Detect which cell encompasses the target text, then output its [X, Y] center coordinate. 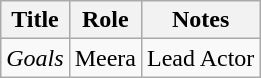
Goals [35, 58]
Role [105, 20]
Lead Actor [201, 58]
Title [35, 20]
Notes [201, 20]
Meera [105, 58]
